Find where the given text appears and provide that cell's center as [X, Y] coordinate. 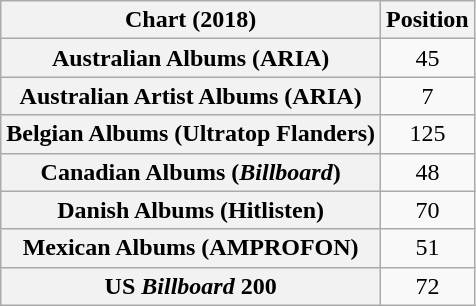
51 [428, 248]
US Billboard 200 [191, 286]
Australian Artist Albums (ARIA) [191, 96]
7 [428, 96]
Danish Albums (Hitlisten) [191, 210]
Mexican Albums (AMPROFON) [191, 248]
70 [428, 210]
45 [428, 58]
Belgian Albums (Ultratop Flanders) [191, 134]
Position [428, 20]
48 [428, 172]
Australian Albums (ARIA) [191, 58]
125 [428, 134]
Canadian Albums (Billboard) [191, 172]
Chart (2018) [191, 20]
72 [428, 286]
